For the text-containing cell, return its midpoint in (X, Y) coordinate format. 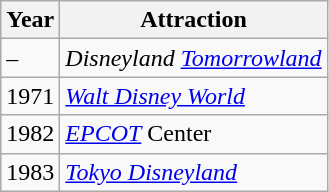
1971 (30, 96)
Tokyo Disneyland (194, 172)
Walt Disney World (194, 96)
EPCOT Center (194, 134)
Year (30, 20)
Disneyland Tomorrowland (194, 58)
1983 (30, 172)
– (30, 58)
1982 (30, 134)
Attraction (194, 20)
